Determine the [X, Y] coordinate at the center of the cell enclosing the given text.  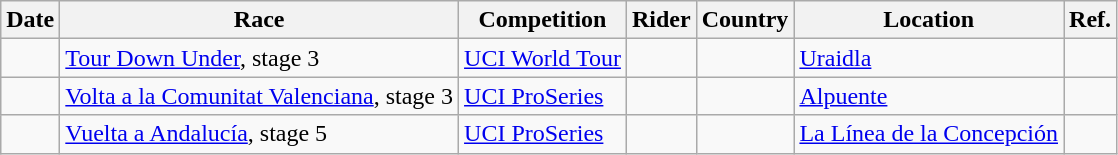
Date [30, 20]
Tour Down Under, stage 3 [260, 58]
Vuelta a Andalucía, stage 5 [260, 134]
Uraidla [929, 58]
Alpuente [929, 96]
Race [260, 20]
Competition [543, 20]
La Línea de la Concepción [929, 134]
Rider [661, 20]
UCI World Tour [543, 58]
Volta a la Comunitat Valenciana, stage 3 [260, 96]
Location [929, 20]
Country [745, 20]
Ref. [1090, 20]
